Return the [x, y] coordinate for the center point of the cell that contains the specified text.  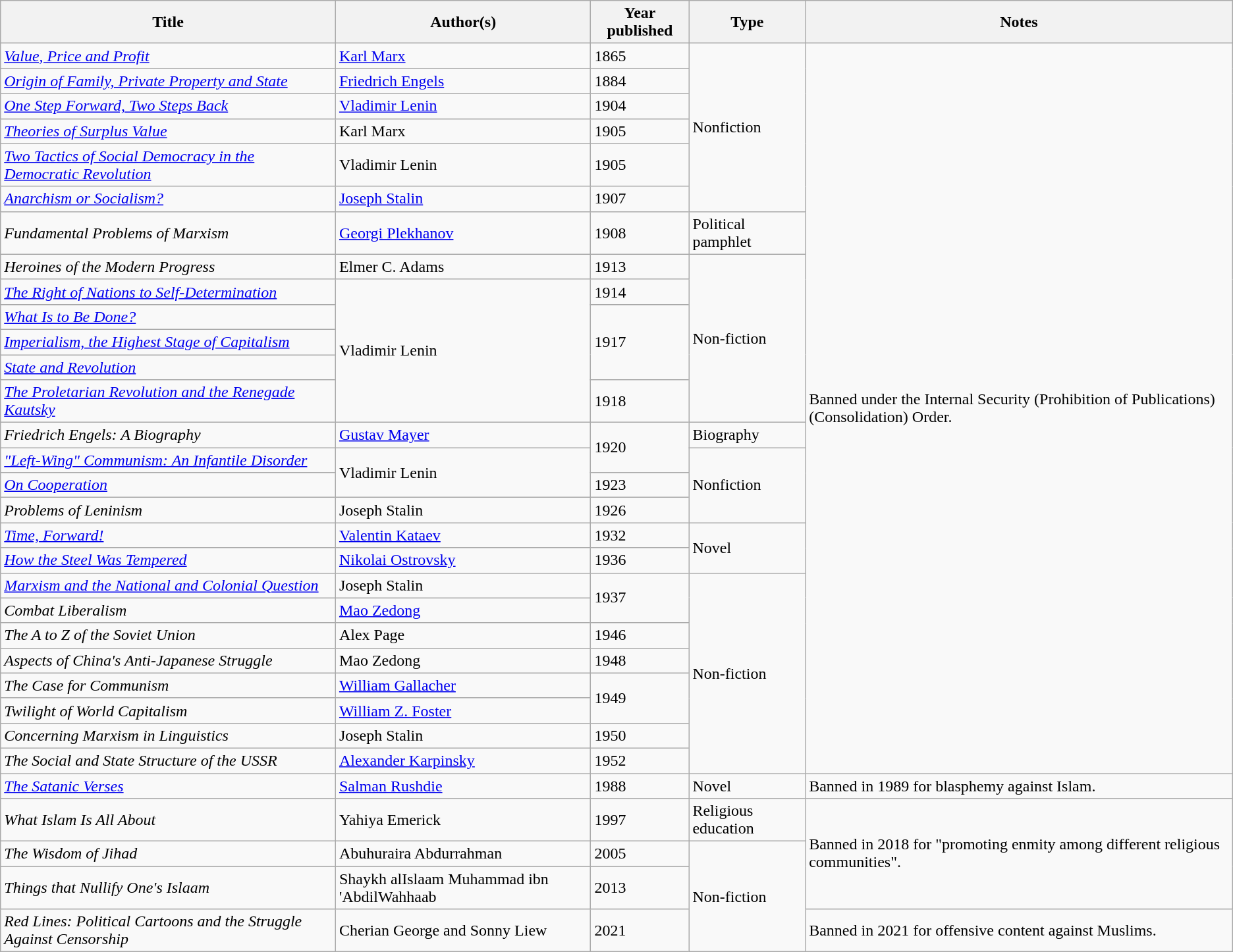
1918 [640, 402]
What Is to Be Done? [169, 317]
1904 [640, 106]
Banned under the Internal Security (Prohibition of Publications) (Consolidation) Order. [1020, 408]
Title [169, 22]
One Step Forward, Two Steps Back [169, 106]
Valentin Kataev [463, 535]
Marxism and the National and Colonial Question [169, 585]
The Satanic Verses [169, 785]
Banned in 2018 for "promoting enmity among different religious communities". [1020, 854]
1923 [640, 485]
Notes [1020, 22]
1937 [640, 598]
Shaykh alIslaam Muhammad ibn 'AbdilWahhaab [463, 887]
The Proletarian Revolution and the Renegade Kautsky [169, 402]
How the Steel Was Tempered [169, 560]
Author(s) [463, 22]
Anarchism or Socialism? [169, 199]
Banned in 2021 for offensive content against Muslims. [1020, 931]
Two Tactics of Social Democracy in the Democratic Revolution [169, 165]
1907 [640, 199]
Twilight of World Capitalism [169, 710]
On Cooperation [169, 485]
Things that Nullify One's Islaam [169, 887]
The Wisdom of Jihad [169, 854]
1913 [640, 267]
1908 [640, 233]
The Case for Communism [169, 685]
Value, Price and Profit [169, 56]
1865 [640, 56]
1997 [640, 820]
1949 [640, 698]
Banned in 1989 for blasphemy against Islam. [1020, 785]
2021 [640, 931]
State and Revolution [169, 367]
The Right of Nations to Self-Determination [169, 292]
1917 [640, 342]
1914 [640, 292]
Concerning Marxism in Linguistics [169, 735]
1926 [640, 510]
1948 [640, 660]
2013 [640, 887]
Problems of Leninism [169, 510]
Abuhuraira Abdurrahman [463, 854]
"Left-Wing" Communism: An Infantile Disorder [169, 460]
1952 [640, 760]
What Islam Is All About [169, 820]
Imperialism, the Highest Stage of Capitalism [169, 342]
The Social and State Structure of the USSR [169, 760]
Year published [640, 22]
Combat Liberalism [169, 610]
Salman Rushdie [463, 785]
Type [747, 22]
Georgi Plekhanov [463, 233]
Elmer C. Adams [463, 267]
Yahiya Emerick [463, 820]
1936 [640, 560]
Alexander Karpinsky [463, 760]
Religious education [747, 820]
Friedrich Engels: A Biography [169, 435]
Cherian George and Sonny Liew [463, 931]
Heroines of the Modern Progress [169, 267]
William Gallacher [463, 685]
1920 [640, 448]
Nikolai Ostrovsky [463, 560]
Red Lines: Political Cartoons and the Struggle Against Censorship [169, 931]
The A to Z of the Soviet Union [169, 635]
Time, Forward! [169, 535]
Gustav Mayer [463, 435]
William Z. Foster [463, 710]
Origin of Family, Private Property and State [169, 81]
2005 [640, 854]
1946 [640, 635]
Fundamental Problems of Marxism [169, 233]
1932 [640, 535]
Friedrich Engels [463, 81]
Theories of Surplus Value [169, 131]
1950 [640, 735]
1884 [640, 81]
Aspects of China's Anti-Japanese Struggle [169, 660]
1988 [640, 785]
Biography [747, 435]
Political pamphlet [747, 233]
Alex Page [463, 635]
